Determine the [X, Y] coordinate at the center of the cell enclosing the given text.  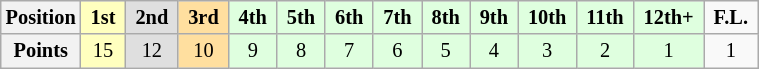
6 [397, 51]
6th [349, 17]
10th [547, 17]
Position [41, 17]
3rd [203, 17]
2nd [152, 17]
15 [104, 51]
7th [397, 17]
3 [547, 51]
1st [104, 17]
5th [301, 17]
4th [253, 17]
12th+ [669, 17]
12 [152, 51]
4 [494, 51]
F.L. [731, 17]
8 [301, 51]
7 [349, 51]
10 [203, 51]
5 [446, 51]
9th [494, 17]
11th [604, 17]
Points [41, 51]
9 [253, 51]
8th [446, 17]
2 [604, 51]
